Pinpoint the cell where the given text exists, returning its [x, y] midpoint coordinate. 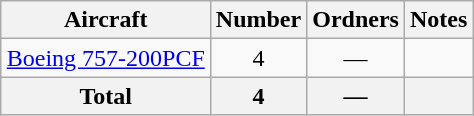
Boeing 757-200PCF [106, 58]
Number [258, 20]
Aircraft [106, 20]
Notes [438, 20]
Total [106, 96]
Ordners [356, 20]
